Return (X, Y) of the center of cell containing provided text 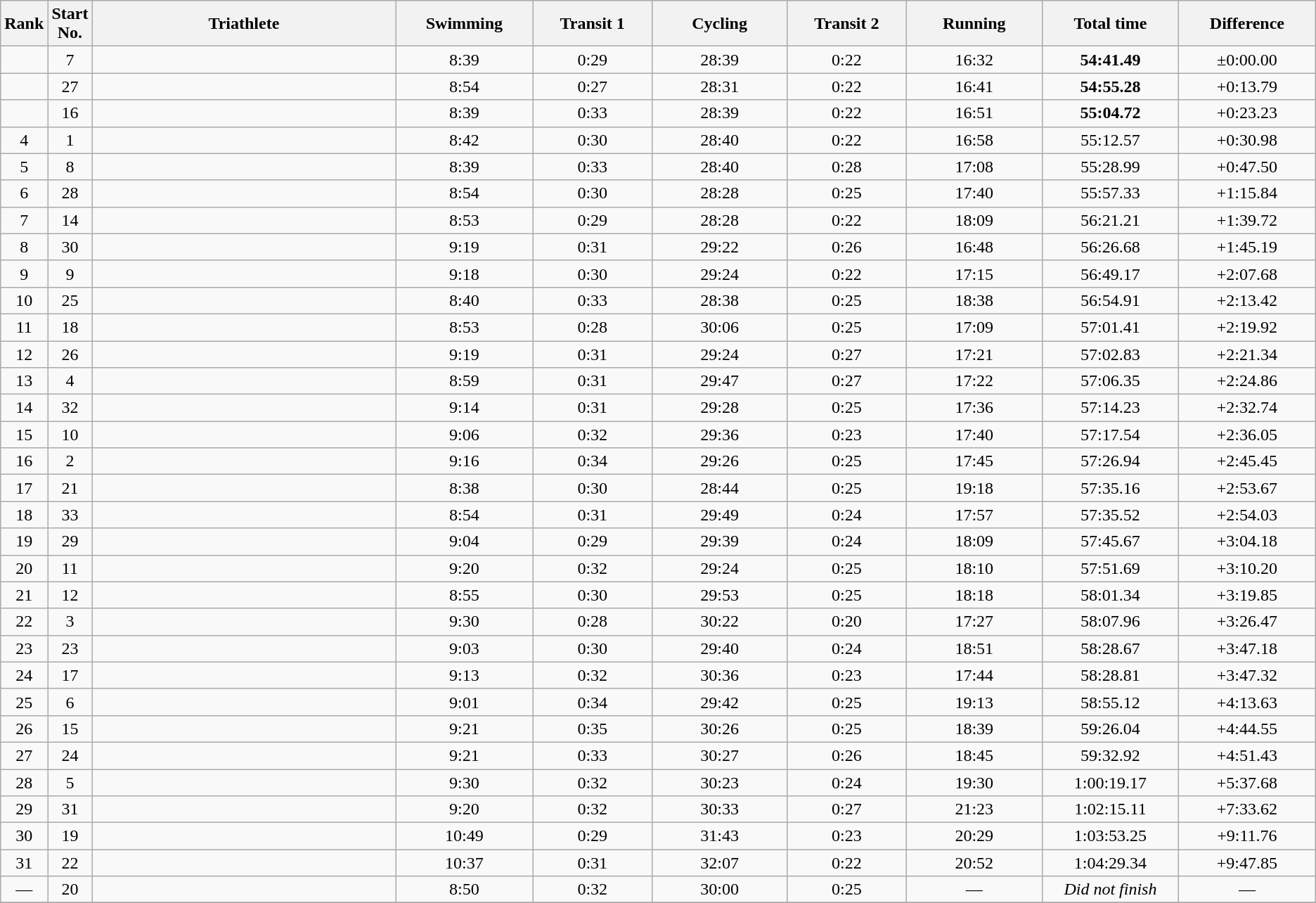
Cycling (720, 24)
Triathlete (244, 24)
30:06 (720, 327)
+2:36.05 (1247, 435)
17:36 (974, 408)
+3:47.32 (1247, 675)
30:23 (720, 783)
18:39 (974, 729)
56:26.68 (1110, 247)
29:36 (720, 435)
9:04 (464, 542)
3 (70, 622)
29:28 (720, 408)
0:35 (593, 729)
58:28.67 (1110, 648)
30:27 (720, 755)
+1:39.72 (1247, 220)
+9:11.76 (1247, 836)
17:27 (974, 622)
Did not finish (1110, 890)
57:17.54 (1110, 435)
55:28.99 (1110, 167)
29:47 (720, 381)
55:04.72 (1110, 113)
29:49 (720, 515)
21:23 (974, 809)
10:37 (464, 863)
Start No. (70, 24)
+4:44.55 (1247, 729)
58:07.96 (1110, 622)
16:32 (974, 60)
55:57.33 (1110, 193)
+4:51.43 (1247, 755)
+3:26.47 (1247, 622)
1 (70, 140)
9:13 (464, 675)
8:40 (464, 300)
1:00:19.17 (1110, 783)
+2:19.92 (1247, 327)
30:33 (720, 809)
17:21 (974, 354)
57:14.23 (1110, 408)
29:53 (720, 595)
16:58 (974, 140)
+2:07.68 (1247, 274)
17:44 (974, 675)
57:02.83 (1110, 354)
32:07 (720, 863)
30:26 (720, 729)
29:42 (720, 702)
+2:24.86 (1247, 381)
18:45 (974, 755)
8:59 (464, 381)
Total time (1110, 24)
1:04:29.34 (1110, 863)
17:57 (974, 515)
19:18 (974, 488)
16:48 (974, 247)
1:03:53.25 (1110, 836)
30:22 (720, 622)
+2:21.34 (1247, 354)
Difference (1247, 24)
+1:15.84 (1247, 193)
17:22 (974, 381)
+1:45.19 (1247, 247)
29:39 (720, 542)
19:13 (974, 702)
16:41 (974, 87)
17:09 (974, 327)
29:26 (720, 461)
57:35.16 (1110, 488)
17:08 (974, 167)
57:45.67 (1110, 542)
2 (70, 461)
+3:04.18 (1247, 542)
59:32.92 (1110, 755)
54:55.28 (1110, 87)
57:06.35 (1110, 381)
+7:33.62 (1247, 809)
+2:53.67 (1247, 488)
29:22 (720, 247)
54:41.49 (1110, 60)
+9:47.85 (1247, 863)
+5:37.68 (1247, 783)
+3:10.20 (1247, 568)
16:51 (974, 113)
8:55 (464, 595)
+4:13.63 (1247, 702)
+3:19.85 (1247, 595)
0:20 (847, 622)
+2:13.42 (1247, 300)
+2:45.45 (1247, 461)
+0:30.98 (1247, 140)
20:52 (974, 863)
Rank (24, 24)
18:38 (974, 300)
Swimming (464, 24)
30:36 (720, 675)
17:15 (974, 274)
9:18 (464, 274)
9:16 (464, 461)
9:06 (464, 435)
8:42 (464, 140)
56:49.17 (1110, 274)
19:30 (974, 783)
55:12.57 (1110, 140)
31:43 (720, 836)
18:51 (974, 648)
Running (974, 24)
57:51.69 (1110, 568)
13 (24, 381)
28:31 (720, 87)
Transit 2 (847, 24)
18:18 (974, 595)
58:28.81 (1110, 675)
30:00 (720, 890)
58:01.34 (1110, 595)
+0:13.79 (1247, 87)
9:14 (464, 408)
57:26.94 (1110, 461)
+3:47.18 (1247, 648)
57:35.52 (1110, 515)
9:01 (464, 702)
17:45 (974, 461)
±0:00.00 (1247, 60)
29:40 (720, 648)
56:54.91 (1110, 300)
56:21.21 (1110, 220)
18:10 (974, 568)
20:29 (974, 836)
58:55.12 (1110, 702)
8:38 (464, 488)
9:03 (464, 648)
+0:47.50 (1247, 167)
+2:32.74 (1247, 408)
1:02:15.11 (1110, 809)
10:49 (464, 836)
+2:54.03 (1247, 515)
28:44 (720, 488)
Transit 1 (593, 24)
33 (70, 515)
32 (70, 408)
+0:23.23 (1247, 113)
57:01.41 (1110, 327)
8:50 (464, 890)
28:38 (720, 300)
59:26.04 (1110, 729)
